Locate the cell with the specified text and output its (X, Y) center coordinate. 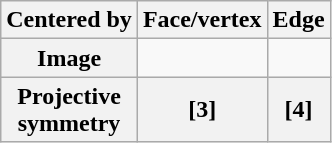
Face/vertex (202, 20)
Centered by (70, 20)
Edge (298, 20)
[4] (298, 110)
Image (70, 58)
Projectivesymmetry (70, 110)
[3] (202, 110)
